Locate the cell with the specified text and output its [x, y] center coordinate. 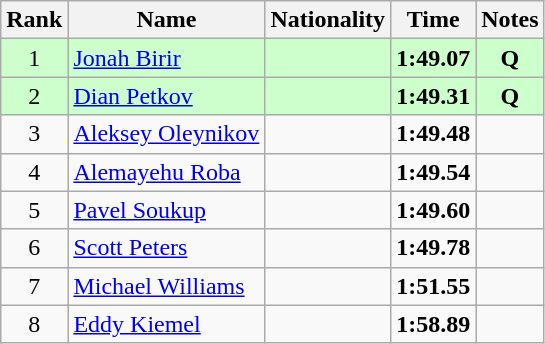
5 [34, 210]
Alemayehu Roba [166, 172]
4 [34, 172]
Pavel Soukup [166, 210]
1:49.78 [434, 248]
Jonah Birir [166, 58]
Michael Williams [166, 286]
1:49.48 [434, 134]
Aleksey Oleynikov [166, 134]
Rank [34, 20]
1:49.54 [434, 172]
1:51.55 [434, 286]
6 [34, 248]
2 [34, 96]
7 [34, 286]
Notes [510, 20]
3 [34, 134]
1:49.07 [434, 58]
1:49.60 [434, 210]
Scott Peters [166, 248]
Eddy Kiemel [166, 324]
1:58.89 [434, 324]
1:49.31 [434, 96]
Dian Petkov [166, 96]
Nationality [328, 20]
Time [434, 20]
Name [166, 20]
8 [34, 324]
1 [34, 58]
